For the text-containing cell, return its midpoint in [X, Y] coordinate format. 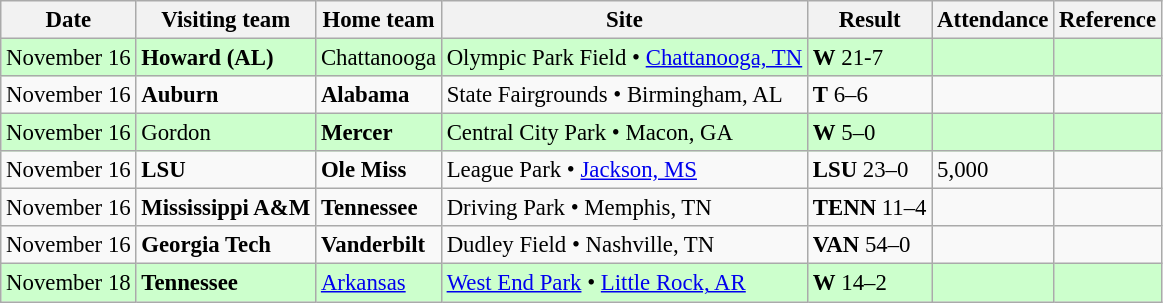
W 14–2 [869, 283]
State Fairgrounds • Birmingham, AL [624, 95]
Result [869, 20]
Ole Miss [379, 170]
LSU 23–0 [869, 170]
Reference [1108, 20]
W 21-7 [869, 58]
Georgia Tech [226, 245]
West End Park • Little Rock, AR [624, 283]
T 6–6 [869, 95]
TENN 11–4 [869, 208]
Vanderbilt [379, 245]
League Park • Jackson, MS [624, 170]
November 18 [68, 283]
Date [68, 20]
W 5–0 [869, 133]
Mississippi A&M [226, 208]
Olympic Park Field • Chattanooga, TN [624, 58]
Attendance [993, 20]
Driving Park • Memphis, TN [624, 208]
Site [624, 20]
Auburn [226, 95]
LSU [226, 170]
Arkansas [379, 283]
Mercer [379, 133]
Dudley Field • Nashville, TN [624, 245]
Home team [379, 20]
Central City Park • Macon, GA [624, 133]
5,000 [993, 170]
VAN 54–0 [869, 245]
Chattanooga [379, 58]
Howard (AL) [226, 58]
Alabama [379, 95]
Gordon [226, 133]
Visiting team [226, 20]
